For the text-containing cell, return its midpoint in (x, y) coordinate format. 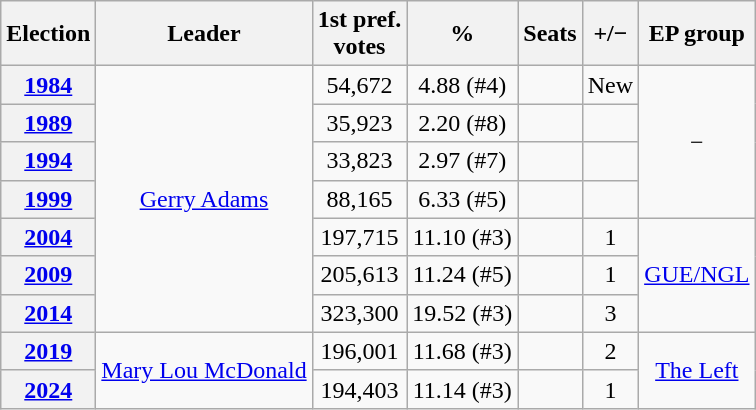
323,300 (360, 313)
− (697, 142)
54,672 (360, 85)
2019 (48, 351)
11.24 (#5) (462, 275)
1999 (48, 199)
196,001 (360, 351)
6.33 (#5) (462, 199)
11.10 (#3) (462, 237)
11.14 (#3) (462, 389)
197,715 (360, 237)
194,403 (360, 389)
19.52 (#3) (462, 313)
EP group (697, 34)
GUE/NGL (697, 275)
Election (48, 34)
Mary Lou McDonald (204, 370)
The Left (697, 370)
2.97 (#7) (462, 161)
88,165 (360, 199)
New (610, 85)
2014 (48, 313)
205,613 (360, 275)
4.88 (#4) (462, 85)
Leader (204, 34)
11.68 (#3) (462, 351)
Seats (550, 34)
1st pref. votes (360, 34)
3 (610, 313)
1994 (48, 161)
1984 (48, 85)
2024 (48, 389)
33,823 (360, 161)
2.20 (#8) (462, 123)
2009 (48, 275)
1989 (48, 123)
2 (610, 351)
+/− (610, 34)
% (462, 34)
35,923 (360, 123)
2004 (48, 237)
Gerry Adams (204, 199)
